Detect which cell encompasses the target text, then output its (X, Y) center coordinate. 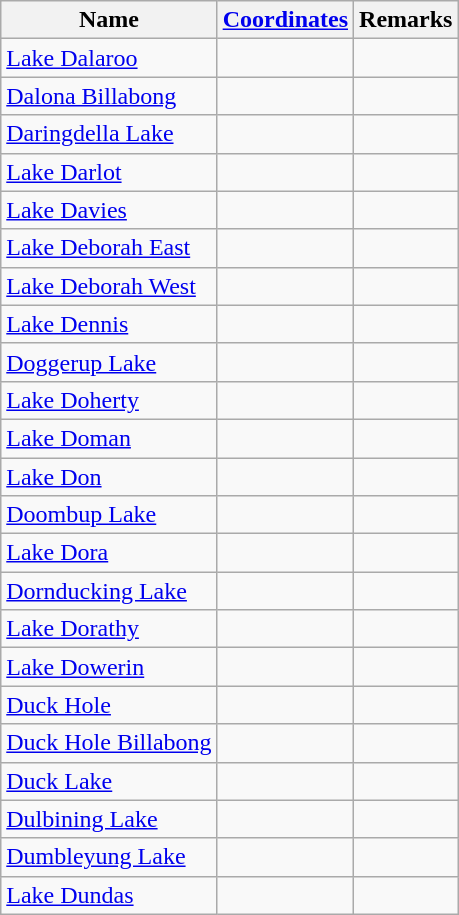
Dulbining Lake (109, 819)
Lake Deborah East (109, 248)
Duck Hole (109, 705)
Lake Deborah West (109, 286)
Lake Doman (109, 438)
Lake Darlot (109, 172)
Duck Lake (109, 781)
Coordinates (285, 20)
Dornducking Lake (109, 591)
Dumbleyung Lake (109, 857)
Duck Hole Billabong (109, 743)
Name (109, 20)
Lake Dorathy (109, 629)
Remarks (406, 20)
Lake Doherty (109, 400)
Lake Dennis (109, 324)
Lake Dalaroo (109, 58)
Doggerup Lake (109, 362)
Lake Dowerin (109, 667)
Dalona Billabong (109, 96)
Lake Don (109, 477)
Lake Dundas (109, 895)
Doombup Lake (109, 515)
Lake Dora (109, 553)
Lake Davies (109, 210)
Daringdella Lake (109, 134)
